Capture the cell that displays the provided text and extract its (x, y) central coordinate. 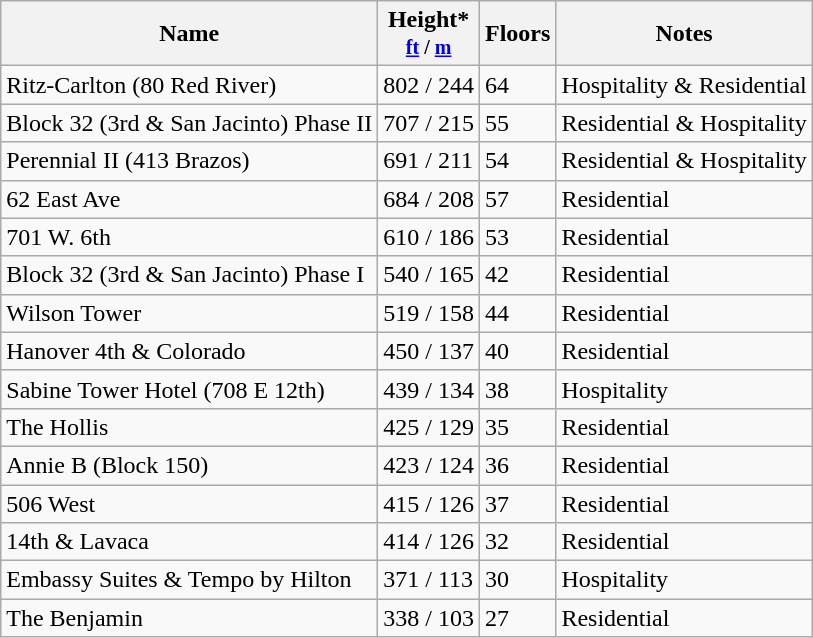
Block 32 (3rd & San Jacinto) Phase II (190, 123)
Hanover 4th & Colorado (190, 351)
Block 32 (3rd & San Jacinto) Phase I (190, 275)
Ritz-Carlton (80 Red River) (190, 85)
The Benjamin (190, 618)
27 (517, 618)
691 / 211 (429, 161)
53 (517, 237)
54 (517, 161)
62 East Ave (190, 199)
Name (190, 34)
610 / 186 (429, 237)
Height*ft / m (429, 34)
55 (517, 123)
Floors (517, 34)
57 (517, 199)
802 / 244 (429, 85)
338 / 103 (429, 618)
The Hollis (190, 427)
423 / 124 (429, 465)
425 / 129 (429, 427)
Notes (684, 34)
707 / 215 (429, 123)
Hospitality & Residential (684, 85)
42 (517, 275)
439 / 134 (429, 389)
Perennial II (413 Brazos) (190, 161)
506 West (190, 503)
540 / 165 (429, 275)
701 W. 6th (190, 237)
684 / 208 (429, 199)
14th & Lavaca (190, 542)
Annie B (Block 150) (190, 465)
415 / 126 (429, 503)
450 / 137 (429, 351)
36 (517, 465)
371 / 113 (429, 580)
Sabine Tower Hotel (708 E 12th) (190, 389)
519 / 158 (429, 313)
32 (517, 542)
35 (517, 427)
30 (517, 580)
414 / 126 (429, 542)
38 (517, 389)
Wilson Tower (190, 313)
37 (517, 503)
64 (517, 85)
44 (517, 313)
40 (517, 351)
Embassy Suites & Tempo by Hilton (190, 580)
